Output the [X, Y] coordinate of the center of the cell containing the given text.  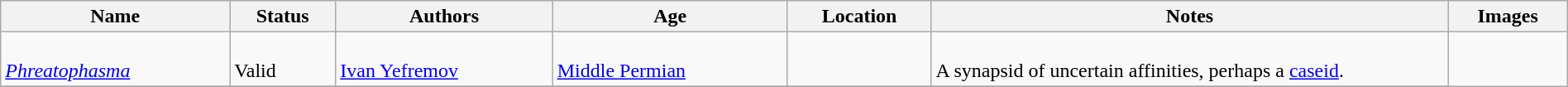
Location [859, 17]
Authors [444, 17]
Phreatophasma [116, 60]
Valid [283, 60]
Status [283, 17]
Notes [1189, 17]
A synapsid of uncertain affinities, perhaps a caseid. [1189, 60]
Images [1508, 17]
Age [670, 17]
Middle Permian [670, 60]
Ivan Yefremov [444, 60]
Name [116, 17]
